Locate the cell with the specified text and output its [X, Y] center coordinate. 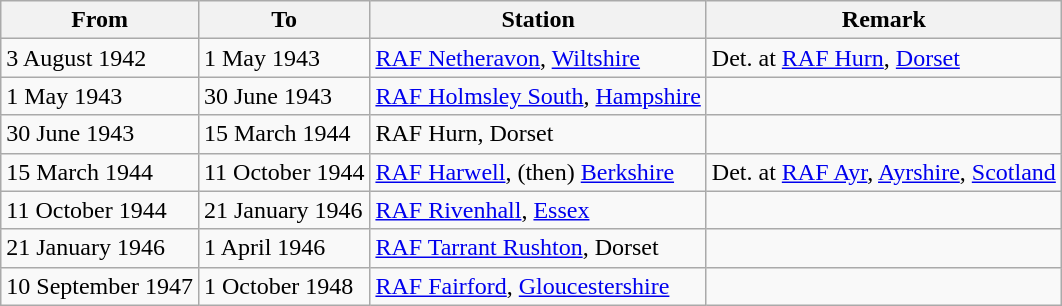
RAF Fairford, Gloucestershire [538, 286]
RAF Rivenhall, Essex [538, 210]
From [100, 20]
3 August 1942 [100, 58]
1 April 1946 [284, 248]
RAF Netheravon, Wiltshire [538, 58]
RAF Holmsley South, Hampshire [538, 96]
Det. at RAF Ayr, Ayrshire, Scotland [884, 172]
To [284, 20]
RAF Tarrant Rushton, Dorset [538, 248]
Station [538, 20]
RAF Hurn, Dorset [538, 134]
Det. at RAF Hurn, Dorset [884, 58]
Remark [884, 20]
RAF Harwell, (then) Berkshire [538, 172]
10 September 1947 [100, 286]
1 October 1948 [284, 286]
